Provide the (x, y) coordinate of the cell's center where the given text is located.  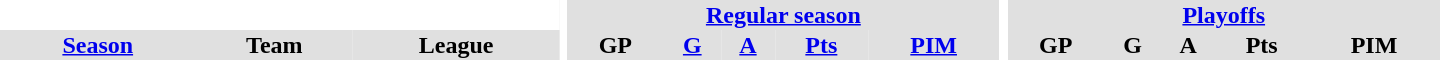
Playoffs (1224, 15)
League (456, 45)
Team (274, 45)
Regular season (783, 15)
Season (98, 45)
